Extract the [x, y] coordinate from the center of the cell holding the provided text.  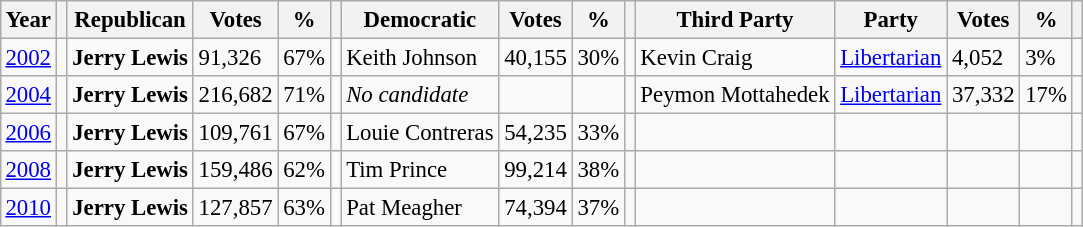
Kevin Craig [735, 57]
Year [28, 20]
Peymon Mottahedek [735, 95]
2004 [28, 95]
109,761 [236, 133]
62% [304, 170]
159,486 [236, 170]
Party [891, 20]
2002 [28, 57]
2010 [28, 208]
2008 [28, 170]
40,155 [536, 57]
38% [598, 170]
91,326 [236, 57]
Tim Prince [420, 170]
Louie Contreras [420, 133]
71% [304, 95]
63% [304, 208]
74,394 [536, 208]
37,332 [984, 95]
216,682 [236, 95]
3% [1046, 57]
2006 [28, 133]
17% [1046, 95]
54,235 [536, 133]
Republican [130, 20]
127,857 [236, 208]
33% [598, 133]
No candidate [420, 95]
37% [598, 208]
Democratic [420, 20]
Pat Meagher [420, 208]
99,214 [536, 170]
4,052 [984, 57]
30% [598, 57]
Keith Johnson [420, 57]
Third Party [735, 20]
